Extract the (x, y) coordinate from the center of the cell holding the provided text.  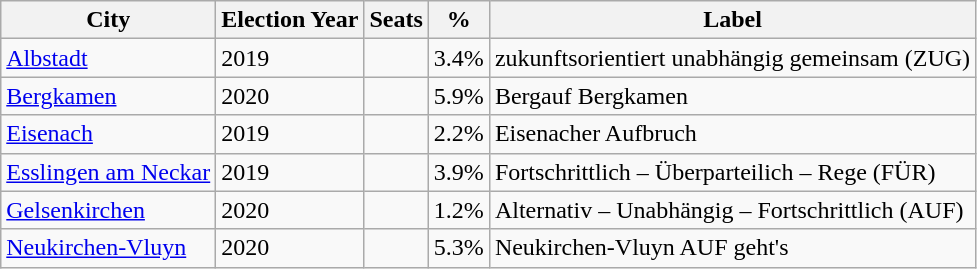
5.9% (458, 96)
Bergkamen (108, 96)
Alternativ – Unabhängig – Fortschrittlich (AUF) (732, 210)
3.9% (458, 172)
Gelsenkirchen (108, 210)
Neukirchen-Vluyn (108, 248)
Fortschrittlich – Überparteilich – Rege (FÜR) (732, 172)
Eisenacher Aufbruch (732, 134)
5.3% (458, 248)
Eisenach (108, 134)
Esslingen am Neckar (108, 172)
Albstadt (108, 58)
Neukirchen-Vluyn AUF geht's (732, 248)
2.2% (458, 134)
Bergauf Bergkamen (732, 96)
1.2% (458, 210)
3.4% (458, 58)
zukunftsorientiert unabhängig gemeinsam (ZUG) (732, 58)
Seats (396, 20)
% (458, 20)
City (108, 20)
Label (732, 20)
Election Year (290, 20)
